Return [x, y] of the center of cell containing provided text 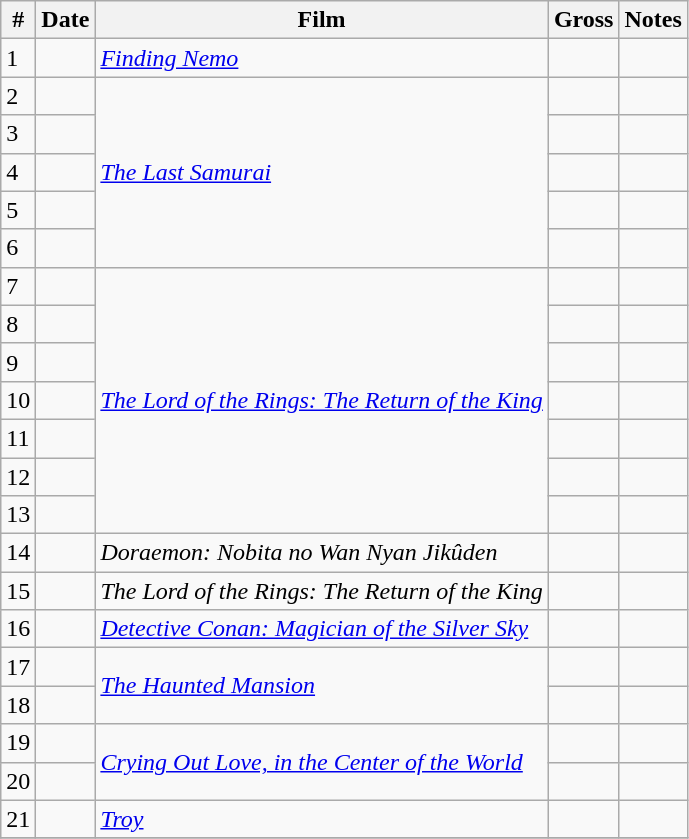
Film [322, 20]
Finding Nemo [322, 58]
21 [18, 819]
Date [66, 20]
Crying Out Love, in the Center of the World [322, 762]
3 [18, 134]
1 [18, 58]
10 [18, 400]
7 [18, 286]
The Haunted Mansion [322, 686]
11 [18, 438]
2 [18, 96]
20 [18, 781]
6 [18, 248]
13 [18, 515]
18 [18, 705]
9 [18, 362]
# [18, 20]
The Last Samurai [322, 172]
17 [18, 667]
5 [18, 210]
Doraemon: Nobita no Wan Nyan Jikûden [322, 553]
15 [18, 591]
8 [18, 324]
Notes [653, 20]
14 [18, 553]
16 [18, 629]
Detective Conan: Magician of the Silver Sky [322, 629]
4 [18, 172]
Gross [584, 20]
12 [18, 477]
Troy [322, 819]
19 [18, 743]
